For the text-containing cell, return its midpoint in [X, Y] coordinate format. 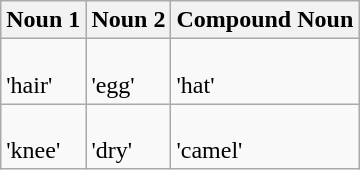
'hat' [265, 72]
Noun 1 [44, 20]
'egg' [128, 72]
Compound Noun [265, 20]
'hair' [44, 72]
Noun 2 [128, 20]
'knee' [44, 136]
'dry' [128, 136]
'camel' [265, 136]
